From the cell containing the given text, extract its center point as (X, Y) coordinate. 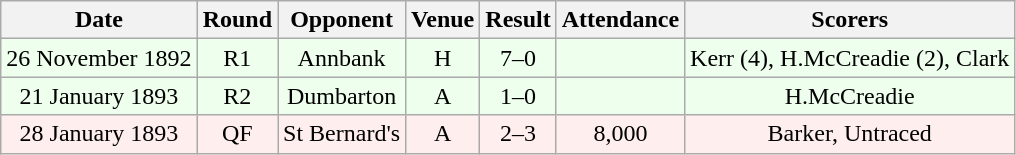
Annbank (342, 58)
8,000 (620, 134)
H.McCreadie (850, 96)
Kerr (4), H.McCreadie (2), Clark (850, 58)
21 January 1893 (99, 96)
Result (518, 20)
QF (237, 134)
2–3 (518, 134)
Barker, Untraced (850, 134)
St Bernard's (342, 134)
Round (237, 20)
H (443, 58)
R1 (237, 58)
Date (99, 20)
Dumbarton (342, 96)
7–0 (518, 58)
1–0 (518, 96)
Attendance (620, 20)
R2 (237, 96)
28 January 1893 (99, 134)
26 November 1892 (99, 58)
Venue (443, 20)
Opponent (342, 20)
Scorers (850, 20)
